For the text-containing cell, return its midpoint in (x, y) coordinate format. 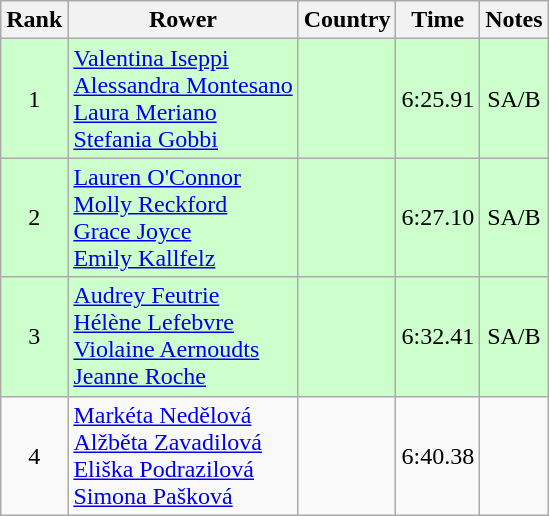
Time (438, 20)
6:32.41 (438, 336)
2 (34, 218)
Valentina IseppiAlessandra MontesanoLaura MerianoStefania Gobbi (183, 98)
6:25.91 (438, 98)
6:40.38 (438, 456)
Country (347, 20)
Rower (183, 20)
3 (34, 336)
1 (34, 98)
Lauren O'ConnorMolly ReckfordGrace JoyceEmily Kallfelz (183, 218)
Rank (34, 20)
6:27.10 (438, 218)
Markéta NedělováAlžběta ZavadilováEliška Podrazilová Simona Pašková (183, 456)
Notes (514, 20)
4 (34, 456)
Audrey FeutrieHélène LefebvreViolaine AernoudtsJeanne Roche (183, 336)
